Determine the [x, y] coordinate at the center of the cell enclosing the given text.  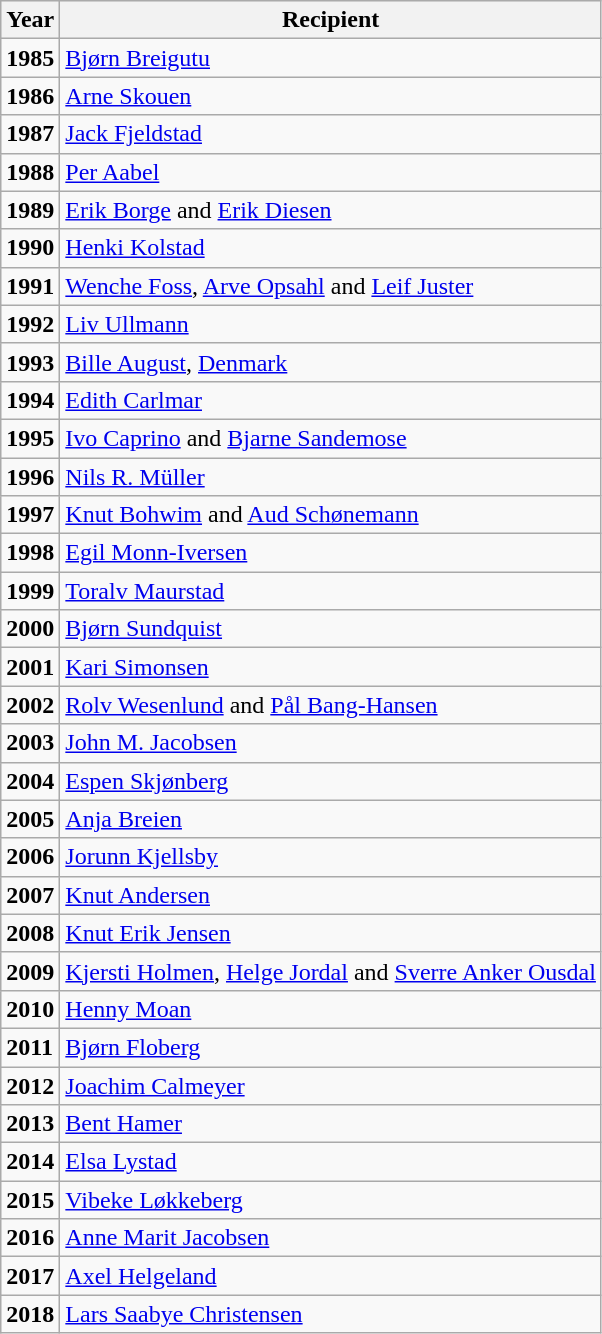
John M. Jacobsen [331, 743]
Knut Bohwim and Aud Schønemann [331, 515]
1998 [30, 553]
2007 [30, 895]
Wenche Foss, Arve Opsahl and Leif Juster [331, 286]
Axel Helgeland [331, 1276]
1996 [30, 477]
Liv Ullmann [331, 324]
Joachim Calmeyer [331, 1085]
1993 [30, 362]
Edith Carlmar [331, 400]
2014 [30, 1162]
2013 [30, 1124]
1988 [30, 172]
1995 [30, 438]
Rolv Wesenlund and Pål Bang-Hansen [331, 705]
2016 [30, 1238]
Jorunn Kjellsby [331, 857]
Erik Borge and Erik Diesen [331, 210]
2018 [30, 1314]
2010 [30, 1009]
2011 [30, 1047]
1992 [30, 324]
Knut Erik Jensen [331, 933]
2003 [30, 743]
Ivo Caprino and Bjarne Sandemose [331, 438]
Henki Kolstad [331, 248]
1990 [30, 248]
2006 [30, 857]
Arne Skouen [331, 96]
Recipient [331, 20]
Knut Andersen [331, 895]
2008 [30, 933]
Kjersti Holmen, Helge Jordal and Sverre Anker Ousdal [331, 971]
1994 [30, 400]
2001 [30, 667]
1987 [30, 134]
2017 [30, 1276]
Henny Moan [331, 1009]
Toralv Maurstad [331, 591]
Elsa Lystad [331, 1162]
Anja Breien [331, 819]
1986 [30, 96]
Espen Skjønberg [331, 781]
2009 [30, 971]
Jack Fjeldstad [331, 134]
1997 [30, 515]
Lars Saabye Christensen [331, 1314]
Bjørn Sundquist [331, 629]
1999 [30, 591]
Anne Marit Jacobsen [331, 1238]
Nils R. Müller [331, 477]
Per Aabel [331, 172]
Bjørn Breigutu [331, 58]
2012 [30, 1085]
2004 [30, 781]
Bjørn Floberg [331, 1047]
Bille August, Denmark [331, 362]
2005 [30, 819]
Bent Hamer [331, 1124]
Vibeke Løkkeberg [331, 1200]
2000 [30, 629]
2015 [30, 1200]
Egil Monn-Iversen [331, 553]
1989 [30, 210]
Kari Simonsen [331, 667]
1985 [30, 58]
1991 [30, 286]
2002 [30, 705]
Year [30, 20]
